Find where the given text appears and provide that cell's center as (x, y) coordinate. 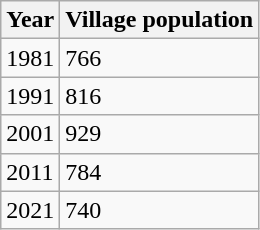
Village population (160, 20)
2011 (30, 172)
2021 (30, 210)
2001 (30, 134)
1991 (30, 96)
816 (160, 96)
740 (160, 210)
Year (30, 20)
1981 (30, 58)
766 (160, 58)
929 (160, 134)
784 (160, 172)
